From the cell containing the given text, extract its center point as [x, y] coordinate. 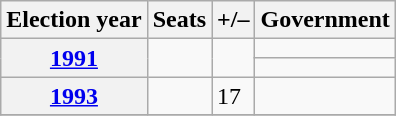
Election year [74, 20]
Seats [179, 20]
1993 [74, 96]
Government [325, 20]
+/– [234, 20]
17 [234, 96]
1991 [74, 58]
